Output the (x, y) coordinate of the center of the cell containing the given text.  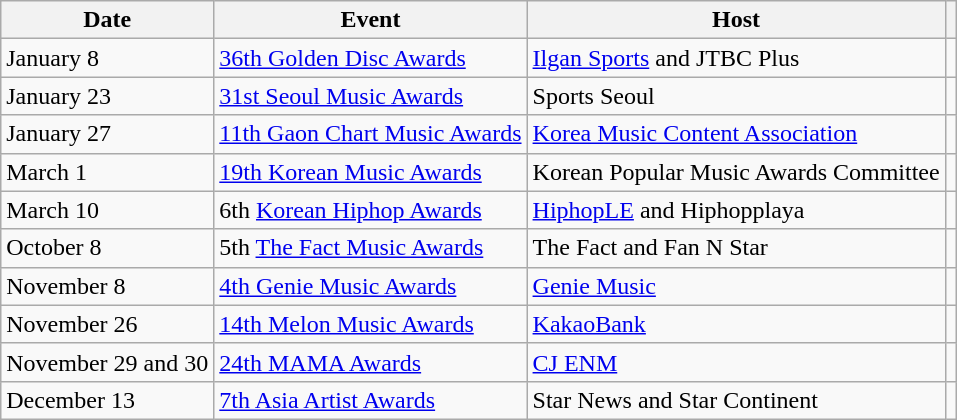
31st Seoul Music Awards (370, 96)
Korean Popular Music Awards Committee (736, 172)
The Fact and Fan N Star (736, 248)
11th Gaon Chart Music Awards (370, 134)
January 23 (108, 96)
January 8 (108, 58)
5th The Fact Music Awards (370, 248)
CJ ENM (736, 362)
March 1 (108, 172)
6th Korean Hiphop Awards (370, 210)
November 29 and 30 (108, 362)
November 26 (108, 324)
Star News and Star Continent (736, 400)
HiphopLE and Hiphopplaya (736, 210)
Date (108, 20)
7th Asia Artist Awards (370, 400)
19th Korean Music Awards (370, 172)
KakaoBank (736, 324)
March 10 (108, 210)
4th Genie Music Awards (370, 286)
24th MAMA Awards (370, 362)
December 13 (108, 400)
36th Golden Disc Awards (370, 58)
Sports Seoul (736, 96)
January 27 (108, 134)
October 8 (108, 248)
November 8 (108, 286)
Korea Music Content Association (736, 134)
14th Melon Music Awards (370, 324)
Ilgan Sports and JTBC Plus (736, 58)
Host (736, 20)
Genie Music (736, 286)
Event (370, 20)
